Detect which cell encompasses the target text, then output its [x, y] center coordinate. 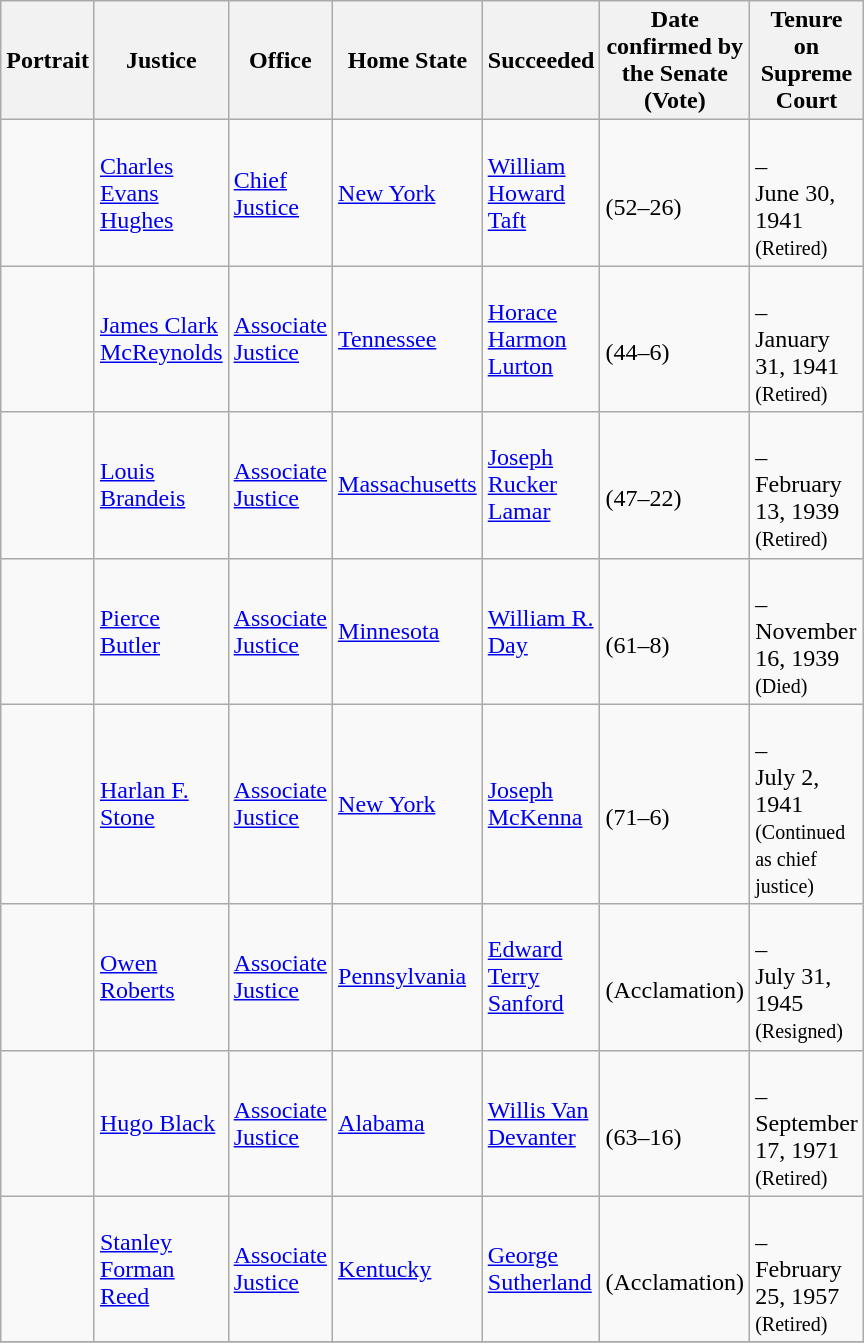
Date confirmed by the Senate(Vote) [675, 60]
William Howard Taft [541, 193]
–September 17, 1971(Retired) [807, 1123]
Pennsylvania [408, 977]
Hugo Black [161, 1123]
(63–16) [675, 1123]
(47–22) [675, 485]
–July 2, 1941(Continued as chief justice) [807, 804]
Kentucky [408, 1269]
–February 13, 1939(Retired) [807, 485]
(71–6) [675, 804]
Harlan F. Stone [161, 804]
Justice [161, 60]
Owen Roberts [161, 977]
Succeeded [541, 60]
George Sutherland [541, 1269]
Massachusetts [408, 485]
(52–26) [675, 193]
–July 31, 1945(Resigned) [807, 977]
(44–6) [675, 339]
–November 16, 1939(Died) [807, 631]
James Clark McReynolds [161, 339]
Willis Van Devanter [541, 1123]
Joseph McKenna [541, 804]
Chief Justice [280, 193]
Stanley Forman Reed [161, 1269]
(61–8) [675, 631]
–February 25, 1957(Retired) [807, 1269]
Charles Evans Hughes [161, 193]
Minnesota [408, 631]
Edward Terry Sanford [541, 977]
–June 30, 1941(Retired) [807, 193]
Alabama [408, 1123]
Pierce Butler [161, 631]
Portrait [48, 60]
William R. Day [541, 631]
Tennessee [408, 339]
Joseph Rucker Lamar [541, 485]
Horace Harmon Lurton [541, 339]
Office [280, 60]
Home State [408, 60]
Louis Brandeis [161, 485]
Tenure on Supreme Court [807, 60]
–January 31, 1941(Retired) [807, 339]
